Return the (X, Y) coordinate for the center point of the cell that contains the specified text.  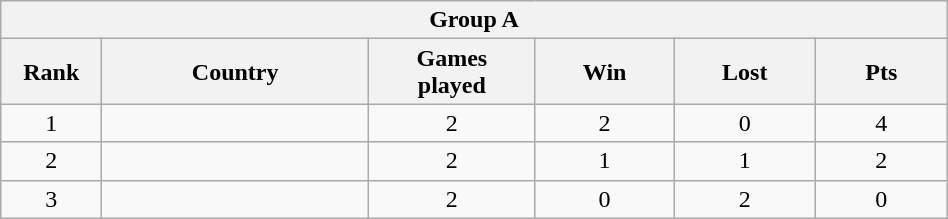
Lost (744, 72)
4 (881, 123)
Group A (474, 20)
Pts (881, 72)
3 (52, 199)
Country (236, 72)
Games played (452, 72)
Win (604, 72)
Rank (52, 72)
